Scan for the cell matching the given text and deliver its [X, Y] coordinate at center. 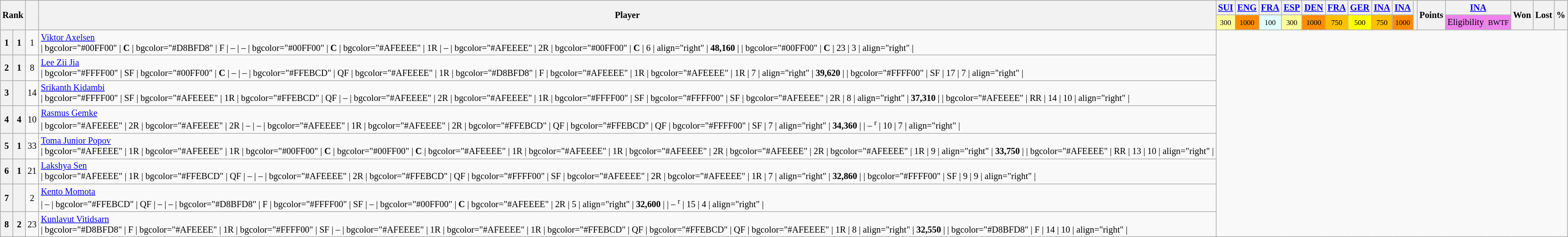
500 [1360, 22]
23 [32, 224]
Points [1431, 15]
14 [32, 93]
DEN [1314, 7]
BWTF [1498, 22]
7 [7, 197]
Rank [13, 15]
5 [7, 146]
SUI [1226, 7]
% [1561, 15]
Won [1522, 15]
GER [1360, 7]
3 [7, 93]
ENG [1247, 7]
100 [1270, 22]
ESP [1292, 7]
6 [7, 171]
Lost [1544, 15]
10 [32, 119]
33 [32, 146]
Player [627, 15]
21 [32, 171]
Eligibility [1466, 22]
